Find where the given text appears and provide that cell's center as [X, Y] coordinate. 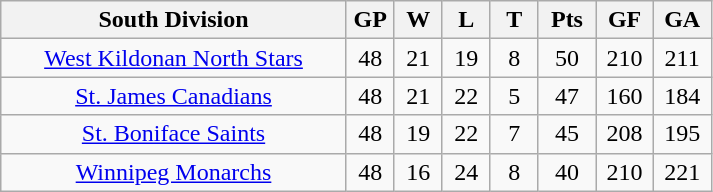
47 [567, 96]
L [466, 20]
45 [567, 134]
24 [466, 172]
195 [682, 134]
7 [514, 134]
211 [682, 58]
Winnipeg Monarchs [174, 172]
184 [682, 96]
GA [682, 20]
5 [514, 96]
West Kildonan North Stars [174, 58]
St. Boniface Saints [174, 134]
221 [682, 172]
160 [625, 96]
50 [567, 58]
South Division [174, 20]
GF [625, 20]
40 [567, 172]
GP [370, 20]
16 [418, 172]
T [514, 20]
208 [625, 134]
Pts [567, 20]
St. James Canadians [174, 96]
W [418, 20]
